Output the [x, y] coordinate of the center of the cell containing the given text.  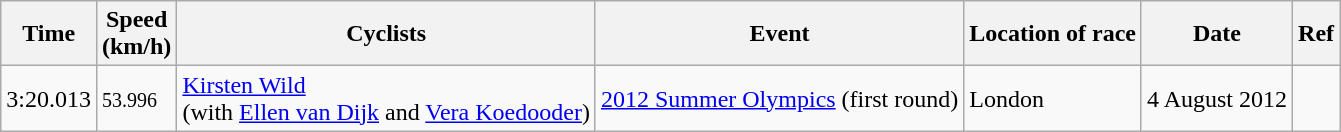
53.996 [136, 98]
Location of race [1053, 34]
Speed(km/h) [136, 34]
Event [779, 34]
3:20.013 [49, 98]
London [1053, 98]
Date [1216, 34]
Time [49, 34]
Ref [1316, 34]
Kirsten Wild(with Ellen van Dijk and Vera Koedooder) [386, 98]
2012 Summer Olympics (first round) [779, 98]
4 August 2012 [1216, 98]
Cyclists [386, 34]
